Pinpoint the cell where the given text exists, returning its (X, Y) midpoint coordinate. 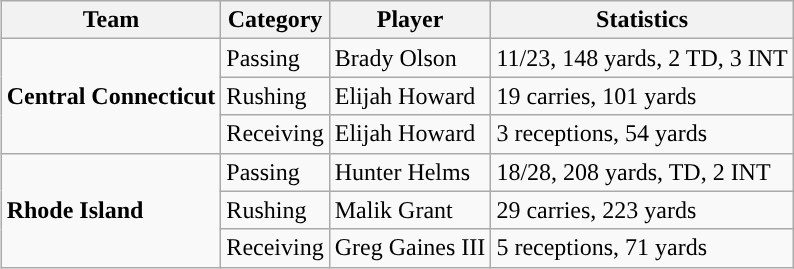
Team (111, 20)
3 receptions, 54 yards (642, 134)
Category (275, 20)
Greg Gaines III (410, 248)
5 receptions, 71 yards (642, 248)
Player (410, 20)
11/23, 148 yards, 2 TD, 3 INT (642, 58)
18/28, 208 yards, TD, 2 INT (642, 172)
Hunter Helms (410, 172)
Malik Grant (410, 210)
Central Connecticut (111, 96)
Brady Olson (410, 58)
Rhode Island (111, 210)
Statistics (642, 20)
29 carries, 223 yards (642, 210)
19 carries, 101 yards (642, 96)
